Pinpoint the cell where the given text exists, returning its (X, Y) midpoint coordinate. 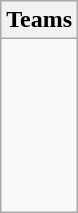
Teams (40, 20)
